Return the [X, Y] coordinate for the center point of the cell that contains the specified text.  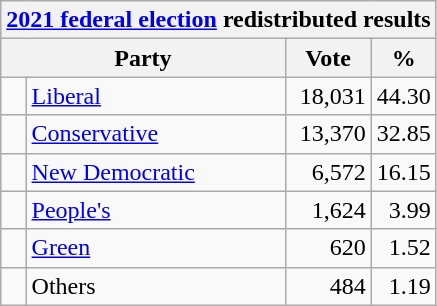
484 [328, 286]
Party [143, 58]
1,624 [328, 210]
Vote [328, 58]
3.99 [404, 210]
Others [156, 286]
% [404, 58]
People's [156, 210]
18,031 [328, 96]
Conservative [156, 134]
16.15 [404, 172]
1.52 [404, 248]
44.30 [404, 96]
6,572 [328, 172]
Liberal [156, 96]
1.19 [404, 286]
2021 federal election redistributed results [218, 20]
32.85 [404, 134]
Green [156, 248]
13,370 [328, 134]
New Democratic [156, 172]
620 [328, 248]
